Locate the cell with the specified text and output its [X, Y] center coordinate. 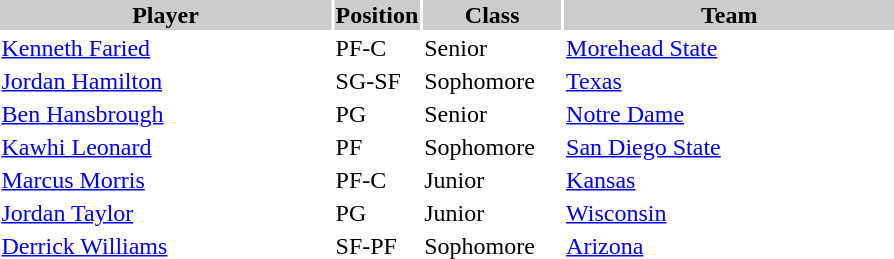
Ben Hansbrough [166, 114]
Team [730, 15]
Marcus Morris [166, 180]
Notre Dame [730, 114]
Kansas [730, 180]
Class [492, 15]
Kawhi Leonard [166, 147]
Player [166, 15]
Jordan Hamilton [166, 81]
PF [377, 147]
Wisconsin [730, 213]
San Diego State [730, 147]
Kenneth Faried [166, 48]
SG-SF [377, 81]
Texas [730, 81]
Jordan Taylor [166, 213]
Position [377, 15]
Morehead State [730, 48]
